Find where the given text appears and provide that cell's center as (x, y) coordinate. 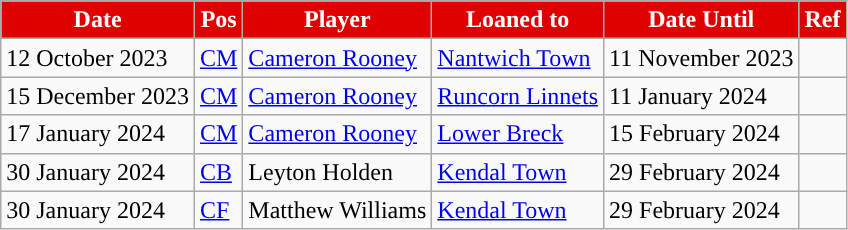
12 October 2023 (98, 58)
Loaned to (518, 20)
Date (98, 20)
15 December 2023 (98, 96)
Pos (218, 20)
CF (218, 210)
17 January 2024 (98, 134)
Lower Breck (518, 134)
Date Until (702, 20)
15 February 2024 (702, 134)
Ref (822, 20)
Nantwich Town (518, 58)
11 November 2023 (702, 58)
Runcorn Linnets (518, 96)
Player (338, 20)
Matthew Williams (338, 210)
Leyton Holden (338, 172)
11 January 2024 (702, 96)
CB (218, 172)
